Return [X, Y] of the center of cell containing provided text 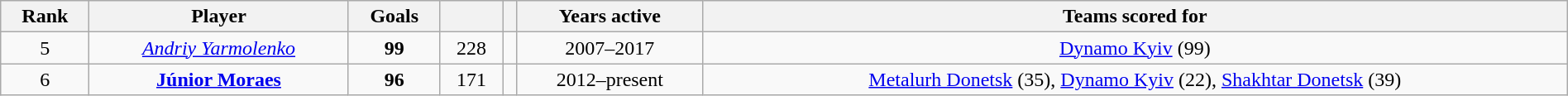
5 [45, 48]
Goals [394, 17]
Rank [45, 17]
96 [394, 79]
Dynamo Kyiv (99) [1135, 48]
Teams scored for [1135, 17]
2012–present [610, 79]
99 [394, 48]
2007–2017 [610, 48]
171 [471, 79]
6 [45, 79]
Metalurh Donetsk (35), Dynamo Kyiv (22), Shakhtar Donetsk (39) [1135, 79]
Andriy Yarmolenko [218, 48]
Player [218, 17]
Júnior Moraes [218, 79]
228 [471, 48]
Years active [610, 17]
